From the cell containing the given text, extract its center point as [X, Y] coordinate. 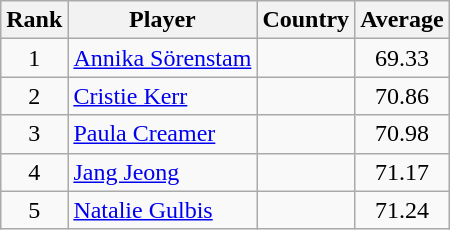
Average [402, 20]
2 [34, 96]
4 [34, 172]
69.33 [402, 58]
3 [34, 134]
5 [34, 210]
Cristie Kerr [162, 96]
Paula Creamer [162, 134]
Player [162, 20]
71.17 [402, 172]
70.86 [402, 96]
Country [306, 20]
1 [34, 58]
71.24 [402, 210]
70.98 [402, 134]
Annika Sörenstam [162, 58]
Rank [34, 20]
Jang Jeong [162, 172]
Natalie Gulbis [162, 210]
